Determine the [X, Y] coordinate at the center of the cell enclosing the given text.  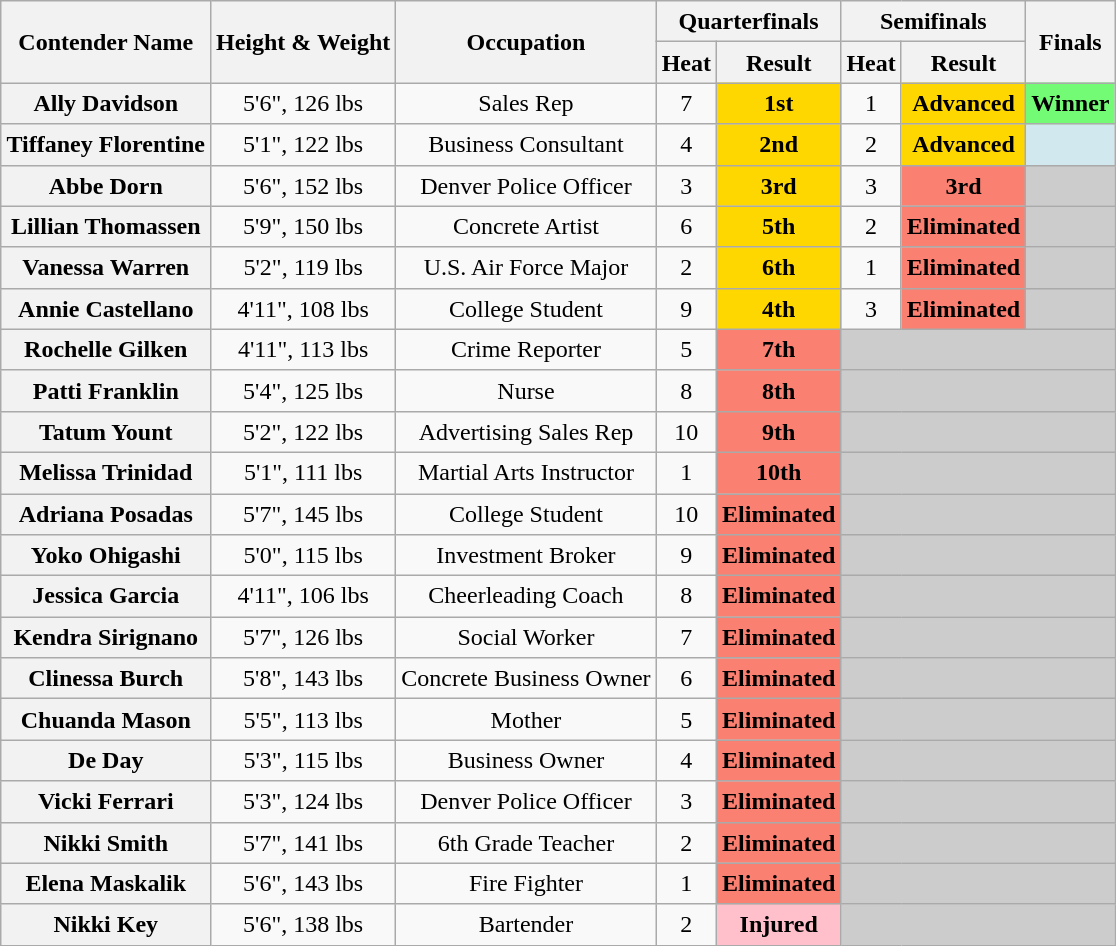
Adriana Posadas [106, 514]
Tiffaney Florentine [106, 144]
5'6", 138 lbs [302, 924]
5'8", 143 lbs [302, 678]
6th Grade Teacher [526, 842]
Nikki Key [106, 924]
Sales Rep [526, 104]
8th [779, 390]
U.S. Air Force Major [526, 268]
Tatum Yount [106, 432]
5'1", 122 lbs [302, 144]
4'11", 113 lbs [302, 350]
Mother [526, 720]
Concrete Business Owner [526, 678]
4th [779, 308]
5'7", 141 lbs [302, 842]
Kendra Sirignano [106, 638]
Nurse [526, 390]
Social Worker [526, 638]
Advertising Sales Rep [526, 432]
7th [779, 350]
5'6", 143 lbs [302, 884]
5'2", 122 lbs [302, 432]
5'1", 111 lbs [302, 472]
Bartender [526, 924]
Cheerleading Coach [526, 596]
Melissa Trinidad [106, 472]
Quarterfinals [748, 22]
5'6", 152 lbs [302, 186]
4'11", 106 lbs [302, 596]
Annie Castellano [106, 308]
Vanessa Warren [106, 268]
6th [779, 268]
5'9", 150 lbs [302, 226]
Lillian Thomassen [106, 226]
1st [779, 104]
5'6", 126 lbs [302, 104]
Semifinals [934, 22]
Rochelle Gilken [106, 350]
4'11", 108 lbs [302, 308]
Vicki Ferrari [106, 802]
Abbe Dorn [106, 186]
Contender Name [106, 42]
Yoko Ohigashi [106, 556]
Occupation [526, 42]
Investment Broker [526, 556]
5'0", 115 lbs [302, 556]
5'5", 113 lbs [302, 720]
Injured [779, 924]
Fire Fighter [526, 884]
5'2", 119 lbs [302, 268]
Elena Maskalik [106, 884]
Clinessa Burch [106, 678]
5'3", 115 lbs [302, 760]
Business Consultant [526, 144]
De Day [106, 760]
Patti Franklin [106, 390]
Winner [1070, 104]
5'7", 126 lbs [302, 638]
5'7", 145 lbs [302, 514]
Finals [1070, 42]
Martial Arts Instructor [526, 472]
Height & Weight [302, 42]
Business Owner [526, 760]
5'4", 125 lbs [302, 390]
2nd [779, 144]
Nikki Smith [106, 842]
Crime Reporter [526, 350]
Concrete Artist [526, 226]
5th [779, 226]
10th [779, 472]
Jessica Garcia [106, 596]
Chuanda Mason [106, 720]
5'3", 124 lbs [302, 802]
Ally Davidson [106, 104]
9th [779, 432]
